Output the [X, Y] coordinate of the center of the cell containing the given text.  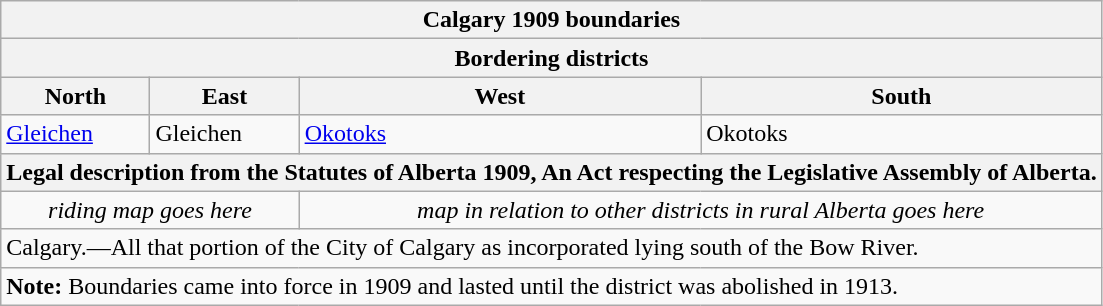
South [902, 96]
Note: Boundaries came into force in 1909 and lasted until the district was abolished in 1913. [552, 286]
Calgary 1909 boundaries [552, 20]
West [500, 96]
Bordering districts [552, 58]
East [224, 96]
Calgary.—All that portion of the City of Calgary as incorporated lying south of the Bow River. [552, 248]
map in relation to other districts in rural Alberta goes here [700, 210]
North [76, 96]
riding map goes here [150, 210]
Legal description from the Statutes of Alberta 1909, An Act respecting the Legislative Assembly of Alberta. [552, 172]
